Return (X, Y) of the center of cell containing provided text 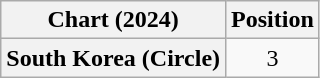
South Korea (Circle) (114, 58)
Chart (2024) (114, 20)
Position (273, 20)
3 (273, 58)
